Output the (X, Y) coordinate of the center of the cell containing the given text.  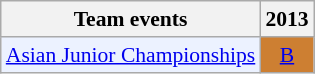
Asian Junior Championships (131, 55)
Team events (131, 19)
B (286, 55)
2013 (286, 19)
